Extract the [X, Y] coordinate from the center of the cell holding the provided text.  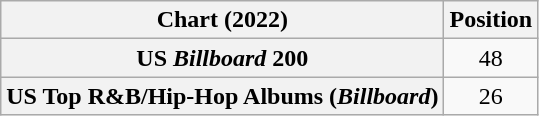
US Top R&B/Hip-Hop Albums (Billboard) [222, 96]
26 [491, 96]
Position [491, 20]
Chart (2022) [222, 20]
US Billboard 200 [222, 58]
48 [491, 58]
